Capture the cell that displays the provided text and extract its (X, Y) central coordinate. 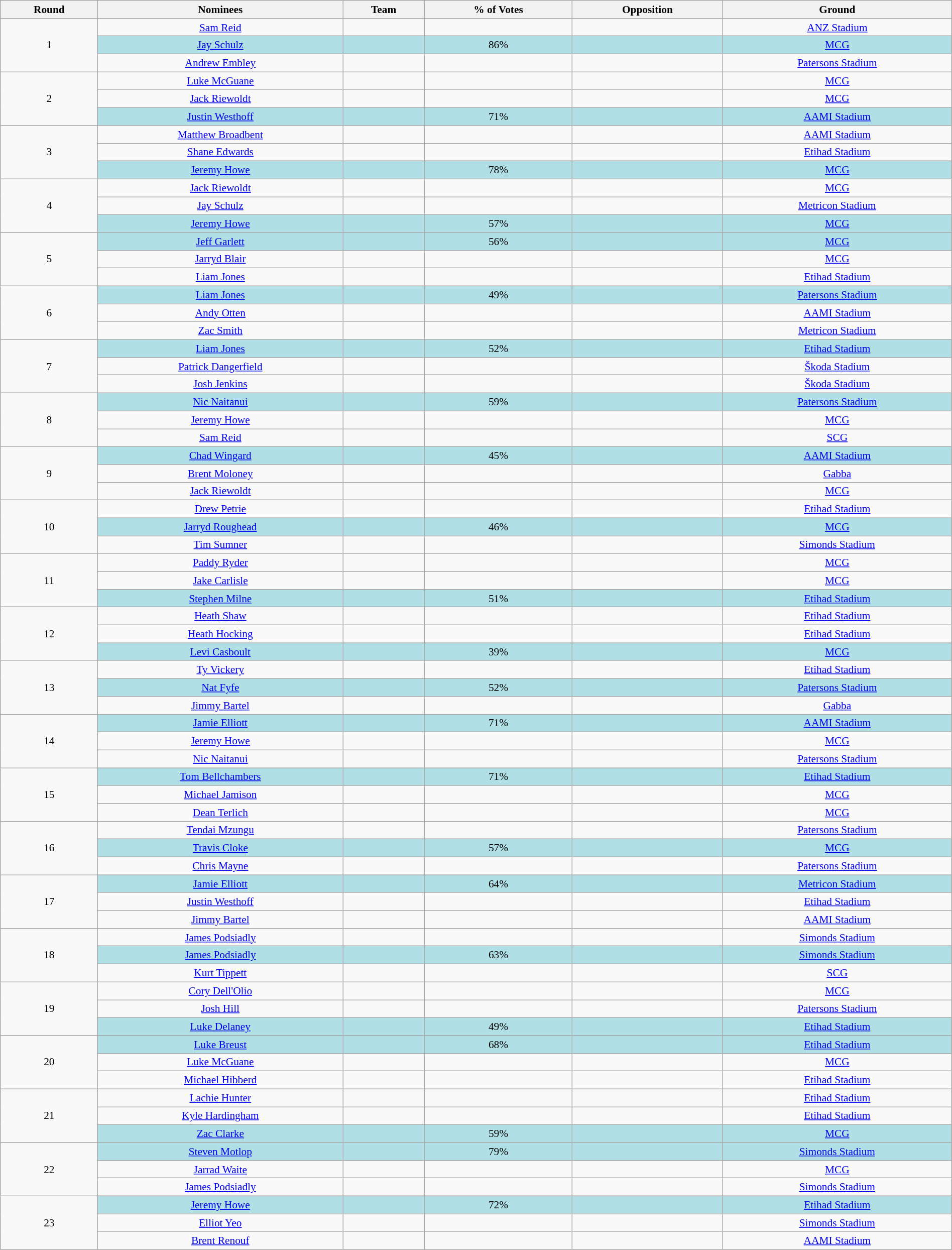
ANZ Stadium (837, 28)
Paddy Ryder (220, 562)
Michael Jamison (220, 794)
8 (49, 420)
Shane Edwards (220, 152)
Patrick Dangerfield (220, 367)
Jake Carlisle (220, 581)
9 (49, 473)
Levi Casboult (220, 652)
Nat Fyfe (220, 688)
Andy Otten (220, 313)
Ground (837, 10)
39% (499, 652)
Jarrad Waite (220, 1170)
15 (49, 794)
Heath Hocking (220, 634)
51% (499, 599)
13 (49, 688)
56% (499, 242)
6 (49, 312)
Tendai Mzungu (220, 830)
% of Votes (499, 10)
Ty Vickery (220, 670)
11 (49, 581)
Kurt Tippett (220, 973)
19 (49, 1008)
Kyle Hardingham (220, 1116)
Round (49, 10)
Michael Hibberd (220, 1080)
Tom Bellchambers (220, 777)
Chad Wingard (220, 456)
Lachie Hunter (220, 1098)
72% (499, 1205)
Zac Smith (220, 331)
Matthew Broadbent (220, 135)
2 (49, 98)
5 (49, 259)
Stephen Milne (220, 599)
Jeff Garlett (220, 242)
18 (49, 955)
4 (49, 206)
12 (49, 634)
21 (49, 1116)
Nominees (220, 10)
Brent Moloney (220, 474)
Steven Motlop (220, 1152)
Luke Delaney (220, 1027)
78% (499, 170)
16 (49, 848)
22 (49, 1169)
Jarryd Blair (220, 259)
Josh Jenkins (220, 384)
Tim Sumner (220, 545)
Dean Terlich (220, 813)
86% (499, 45)
20 (49, 1063)
Opposition (647, 10)
Cory Dell'Olio (220, 991)
Zac Clarke (220, 1133)
Jarryd Roughead (220, 527)
1 (49, 45)
10 (49, 527)
79% (499, 1152)
Josh Hill (220, 1009)
Elliot Yeo (220, 1223)
Travis Cloke (220, 848)
Chris Mayne (220, 866)
Drew Petrie (220, 509)
63% (499, 955)
Brent Renouf (220, 1241)
Heath Shaw (220, 616)
Team (384, 10)
46% (499, 527)
7 (49, 367)
14 (49, 741)
Luke Breust (220, 1045)
17 (49, 902)
68% (499, 1045)
3 (49, 153)
Andrew Embley (220, 63)
64% (499, 884)
23 (49, 1223)
45% (499, 456)
